Determine the (X, Y) coordinate at the center of the cell enclosing the given text.  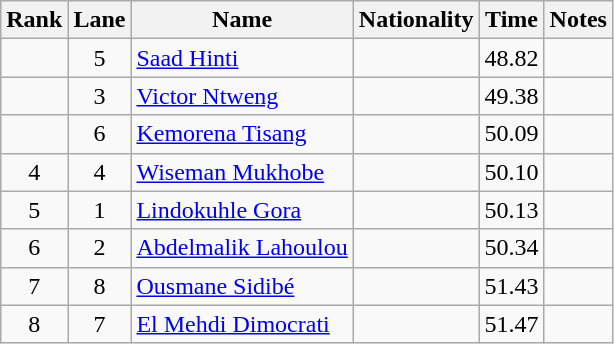
51.47 (512, 324)
49.38 (512, 96)
Lane (100, 20)
Name (242, 20)
50.09 (512, 134)
El Mehdi Dimocrati (242, 324)
2 (100, 248)
50.34 (512, 248)
3 (100, 96)
Lindokuhle Gora (242, 210)
Time (512, 20)
Abdelmalik Lahoulou (242, 248)
Ousmane Sidibé (242, 286)
51.43 (512, 286)
50.10 (512, 172)
Notes (578, 20)
Victor Ntweng (242, 96)
Saad Hinti (242, 58)
Wiseman Mukhobe (242, 172)
48.82 (512, 58)
Rank (34, 20)
50.13 (512, 210)
Kemorena Tisang (242, 134)
1 (100, 210)
Nationality (416, 20)
